Determine the (X, Y) coordinate at the center of the cell enclosing the given text.  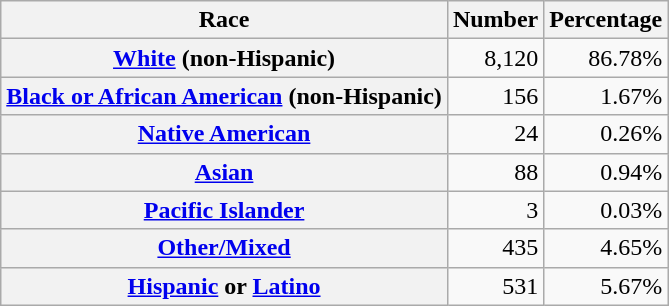
156 (495, 96)
Asian (224, 172)
86.78% (606, 58)
Native American (224, 134)
Number (495, 20)
4.65% (606, 248)
Pacific Islander (224, 210)
Black or African American (non-Hispanic) (224, 96)
0.94% (606, 172)
5.67% (606, 286)
White (non-Hispanic) (224, 58)
Hispanic or Latino (224, 286)
Race (224, 20)
24 (495, 134)
Percentage (606, 20)
0.26% (606, 134)
3 (495, 210)
0.03% (606, 210)
88 (495, 172)
531 (495, 286)
Other/Mixed (224, 248)
8,120 (495, 58)
1.67% (606, 96)
435 (495, 248)
